Scan for the cell matching the given text and deliver its (x, y) coordinate at center. 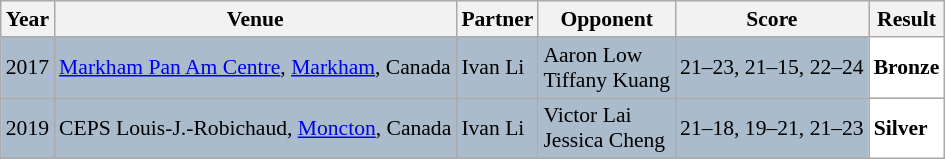
2017 (28, 68)
Venue (255, 19)
CEPS Louis-J.-Robichaud, Moncton, Canada (255, 128)
Markham Pan Am Centre, Markham, Canada (255, 68)
Victor Lai Jessica Cheng (606, 128)
Opponent (606, 19)
21–18, 19–21, 21–23 (772, 128)
Result (907, 19)
2019 (28, 128)
Bronze (907, 68)
Partner (497, 19)
Silver (907, 128)
Year (28, 19)
21–23, 21–15, 22–24 (772, 68)
Aaron Low Tiffany Kuang (606, 68)
Score (772, 19)
